Find where the given text appears and provide that cell's center as (x, y) coordinate. 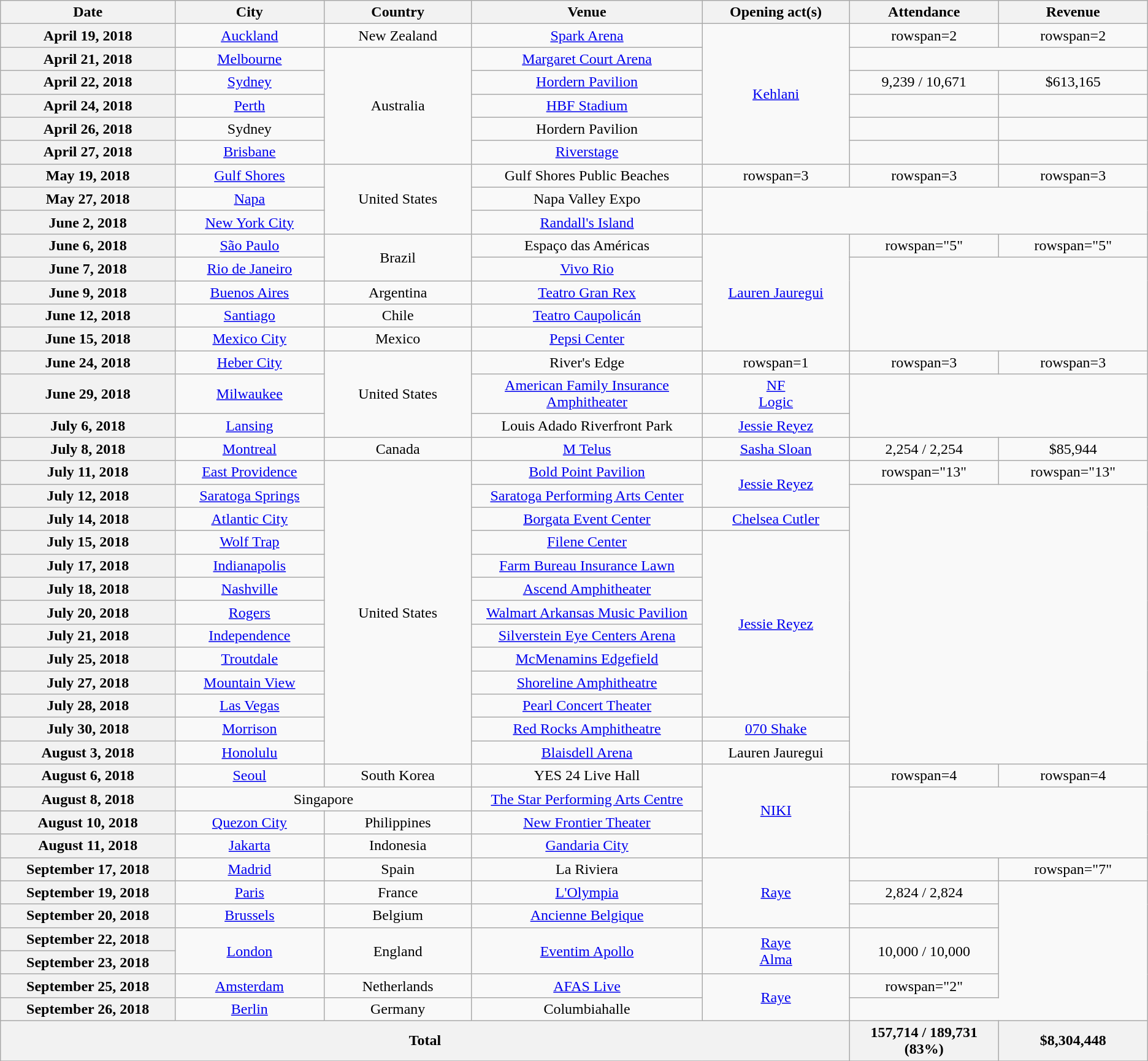
June 6, 2018 (88, 245)
Columbiahalle (587, 1009)
Saratoga Springs (250, 496)
Jakarta (250, 846)
AFAS Live (587, 986)
Opening act(s) (776, 12)
Napa Valley Expo (587, 199)
$8,304,448 (1073, 1040)
Indonesia (397, 846)
Vivo Rio (587, 269)
Troutdale (250, 659)
YES 24 Live Hall (587, 776)
Gulf Shores (250, 175)
Teatro Caupolicán (587, 316)
July 8, 2018 (88, 449)
Gulf Shores Public Beaches (587, 175)
Santiago (250, 316)
July 20, 2018 (88, 612)
Independence (250, 635)
RayeAlma (776, 951)
June 24, 2018 (88, 362)
Louis Adado Riverfront Park (587, 426)
Shoreline Amphitheatre (587, 683)
Montreal (250, 449)
City (250, 12)
rowspan=1 (776, 362)
McMenamins Edgefield (587, 659)
April 21, 2018 (88, 59)
June 29, 2018 (88, 394)
$613,165 (1073, 82)
Revenue (1073, 12)
Paris (250, 892)
M Telus (587, 449)
June 2, 2018 (88, 222)
Mountain View (250, 683)
New Frontier Theater (587, 822)
2,254 / 2,254 (924, 449)
Spain (397, 869)
2,824 / 2,824 (924, 892)
Singapore (324, 799)
September 19, 2018 (88, 892)
July 11, 2018 (88, 472)
Chile (397, 316)
$85,944 (1073, 449)
July 18, 2018 (88, 589)
Quezon City (250, 822)
Madrid (250, 869)
Riverstage (587, 152)
Brussels (250, 916)
Bold Point Pavilion (587, 472)
Gandaria City (587, 846)
157,714 / 189,731 (83%) (924, 1040)
London (250, 951)
Las Vegas (250, 706)
Melbourne (250, 59)
Canada (397, 449)
Brisbane (250, 152)
Country (397, 12)
Rio de Janeiro (250, 269)
Napa (250, 199)
April 19, 2018 (88, 36)
Nashville (250, 589)
Margaret Court Arena (587, 59)
New York City (250, 222)
Buenos Aires (250, 293)
September 26, 2018 (88, 1009)
July 14, 2018 (88, 519)
Wolf Trap (250, 542)
NFLogic (776, 394)
9,239 / 10,671 (924, 82)
Red Rocks Amphitheatre (587, 729)
June 15, 2018 (88, 339)
Spark Arena (587, 36)
Belgium (397, 916)
Walmart Arkansas Music Pavilion (587, 612)
July 12, 2018 (88, 496)
July 6, 2018 (88, 426)
Mexico (397, 339)
Perth (250, 105)
June 9, 2018 (88, 293)
Berlin (250, 1009)
September 17, 2018 (88, 869)
Heber City (250, 362)
rowspan="7" (1073, 869)
May 27, 2018 (88, 199)
South Korea (397, 776)
September 20, 2018 (88, 916)
Eventim Apollo (587, 951)
Ancienne Belgique (587, 916)
June 12, 2018 (88, 316)
Argentina (397, 293)
August 11, 2018 (88, 846)
April 26, 2018 (88, 129)
Honolulu (250, 753)
São Paulo (250, 245)
Germany (397, 1009)
August 10, 2018 (88, 822)
Ascend Amphitheater (587, 589)
July 27, 2018 (88, 683)
Venue (587, 12)
Atlantic City (250, 519)
August 8, 2018 (88, 799)
July 15, 2018 (88, 542)
10,000 / 10,000 (924, 951)
New Zealand (397, 36)
Saratoga Performing Arts Center (587, 496)
July 30, 2018 (88, 729)
July 28, 2018 (88, 706)
rowspan="2" (924, 986)
Rogers (250, 612)
Amsterdam (250, 986)
Randall's Island (587, 222)
England (397, 951)
Filene Center (587, 542)
Mexico City (250, 339)
Brazil (397, 257)
Espaço das Américas (587, 245)
Philippines (397, 822)
June 7, 2018 (88, 269)
Silverstein Eye Centers Arena (587, 635)
Farm Bureau Insurance Lawn (587, 565)
Kehlani (776, 94)
Morrison (250, 729)
Attendance (924, 12)
Borgata Event Center (587, 519)
Chelsea Cutler (776, 519)
NIKI (776, 811)
September 22, 2018 (88, 939)
L'Olympia (587, 892)
HBF Stadium (587, 105)
September 25, 2018 (88, 986)
Pepsi Center (587, 339)
Netherlands (397, 986)
Date (88, 12)
July 17, 2018 (88, 565)
April 27, 2018 (88, 152)
Lansing (250, 426)
Sasha Sloan (776, 449)
Teatro Gran Rex (587, 293)
070 Shake (776, 729)
July 21, 2018 (88, 635)
The Star Performing Arts Centre (587, 799)
April 24, 2018 (88, 105)
July 25, 2018 (88, 659)
August 6, 2018 (88, 776)
April 22, 2018 (88, 82)
France (397, 892)
American Family Insurance Amphitheater (587, 394)
September 23, 2018 (88, 962)
Australia (397, 105)
River's Edge (587, 362)
August 3, 2018 (88, 753)
Auckland (250, 36)
La Riviera (587, 869)
May 19, 2018 (88, 175)
East Providence (250, 472)
Pearl Concert Theater (587, 706)
Indianapolis (250, 565)
Total (426, 1040)
Blaisdell Arena (587, 753)
Milwaukee (250, 394)
Seoul (250, 776)
